Scan for the cell matching the given text and deliver its [x, y] coordinate at center. 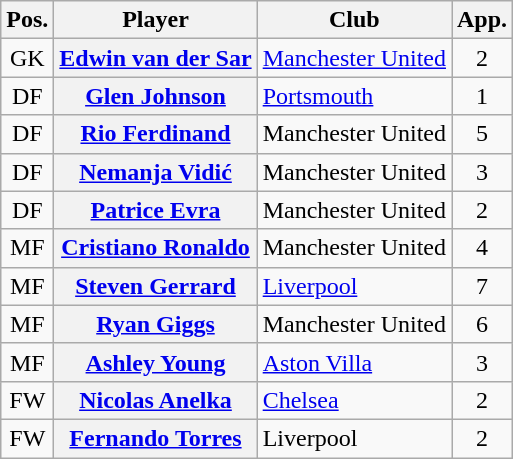
Club [354, 20]
Ashley Young [156, 362]
4 [482, 248]
App. [482, 20]
Player [156, 20]
GK [28, 58]
1 [482, 96]
Steven Gerrard [156, 286]
Nicolas Anelka [156, 400]
5 [482, 134]
Portsmouth [354, 96]
6 [482, 324]
Edwin van der Sar [156, 58]
Pos. [28, 20]
Ryan Giggs [156, 324]
Cristiano Ronaldo [156, 248]
Rio Ferdinand [156, 134]
Fernando Torres [156, 438]
Chelsea [354, 400]
Patrice Evra [156, 210]
7 [482, 286]
Glen Johnson [156, 96]
Aston Villa [354, 362]
Nemanja Vidić [156, 172]
